Determine the (x, y) coordinate at the center of the cell enclosing the given text.  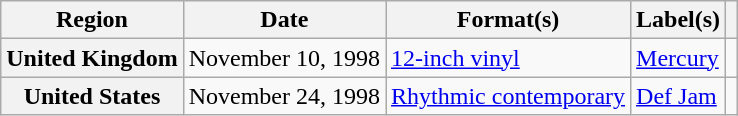
November 10, 1998 (284, 58)
Rhythmic contemporary (508, 96)
12-inch vinyl (508, 58)
United States (92, 96)
Region (92, 20)
Date (284, 20)
November 24, 1998 (284, 96)
Format(s) (508, 20)
Label(s) (678, 20)
Def Jam (678, 96)
Mercury (678, 58)
United Kingdom (92, 58)
